Capture the cell that displays the provided text and extract its [x, y] central coordinate. 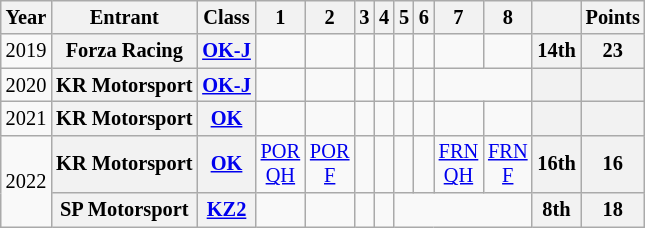
Points [613, 17]
Year [26, 17]
2022 [26, 180]
FRNQH [458, 164]
16th [556, 164]
2021 [26, 118]
2019 [26, 51]
KZ2 [226, 210]
6 [424, 17]
23 [613, 51]
4 [384, 17]
1 [280, 17]
2020 [26, 85]
PORF [330, 164]
Entrant [124, 17]
16 [613, 164]
FRNF [508, 164]
14th [556, 51]
18 [613, 210]
8th [556, 210]
2 [330, 17]
Class [226, 17]
SP Motorsport [124, 210]
Forza Racing [124, 51]
7 [458, 17]
8 [508, 17]
PORQH [280, 164]
5 [404, 17]
3 [364, 17]
